Locate the cell with the specified text and output its (x, y) center coordinate. 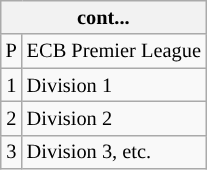
P (12, 51)
Division 1 (114, 85)
ECB Premier League (114, 51)
Division 2 (114, 118)
1 (12, 85)
3 (12, 152)
cont... (104, 17)
2 (12, 118)
Division 3, etc. (114, 152)
